Detect which cell encompasses the target text, then output its [X, Y] center coordinate. 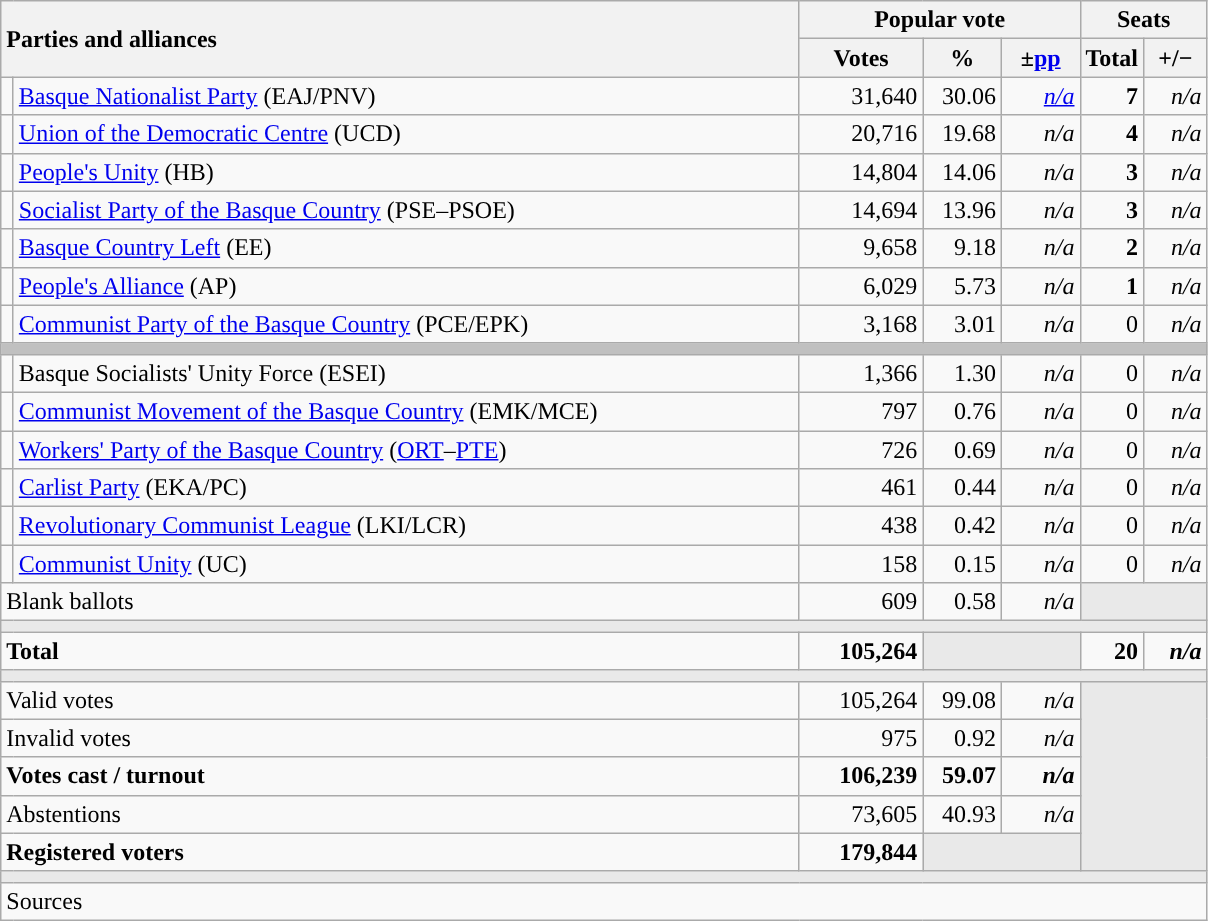
Communist Party of the Basque Country (PCE/EPK) [406, 324]
2 [1112, 248]
30.06 [962, 96]
975 [861, 738]
4 [1112, 134]
158 [861, 564]
Socialist Party of the Basque Country (PSE–PSOE) [406, 210]
9,658 [861, 248]
20,716 [861, 134]
0.92 [962, 738]
73,605 [861, 814]
Votes cast / turnout [400, 776]
Communist Unity (UC) [406, 564]
1.30 [962, 373]
Basque Country Left (EE) [406, 248]
3,168 [861, 324]
Basque Nationalist Party (EAJ/PNV) [406, 96]
99.08 [962, 700]
40.93 [962, 814]
1,366 [861, 373]
609 [861, 602]
438 [861, 526]
Revolutionary Communist League (LKI/LCR) [406, 526]
Sources [604, 901]
5.73 [962, 286]
% [962, 58]
+/− [1176, 58]
14.06 [962, 172]
106,239 [861, 776]
726 [861, 449]
19.68 [962, 134]
±pp [1040, 58]
People's Unity (HB) [406, 172]
0.69 [962, 449]
59.07 [962, 776]
Seats [1144, 20]
Votes [861, 58]
Abstentions [400, 814]
Blank ballots [400, 602]
0.15 [962, 564]
Basque Socialists' Unity Force (ESEI) [406, 373]
0.58 [962, 602]
3.01 [962, 324]
0.76 [962, 411]
Invalid votes [400, 738]
7 [1112, 96]
Workers' Party of the Basque Country (ORT–PTE) [406, 449]
20 [1112, 651]
Registered voters [400, 852]
Communist Movement of the Basque Country (EMK/MCE) [406, 411]
Popular vote [940, 20]
13.96 [962, 210]
Union of the Democratic Centre (UCD) [406, 134]
0.44 [962, 488]
People's Alliance (AP) [406, 286]
14,804 [861, 172]
Valid votes [400, 700]
1 [1112, 286]
6,029 [861, 286]
14,694 [861, 210]
179,844 [861, 852]
9.18 [962, 248]
31,640 [861, 96]
461 [861, 488]
0.42 [962, 526]
Parties and alliances [400, 39]
Carlist Party (EKA/PC) [406, 488]
797 [861, 411]
